Provide the (x, y) coordinate of the cell's center where the given text is located.  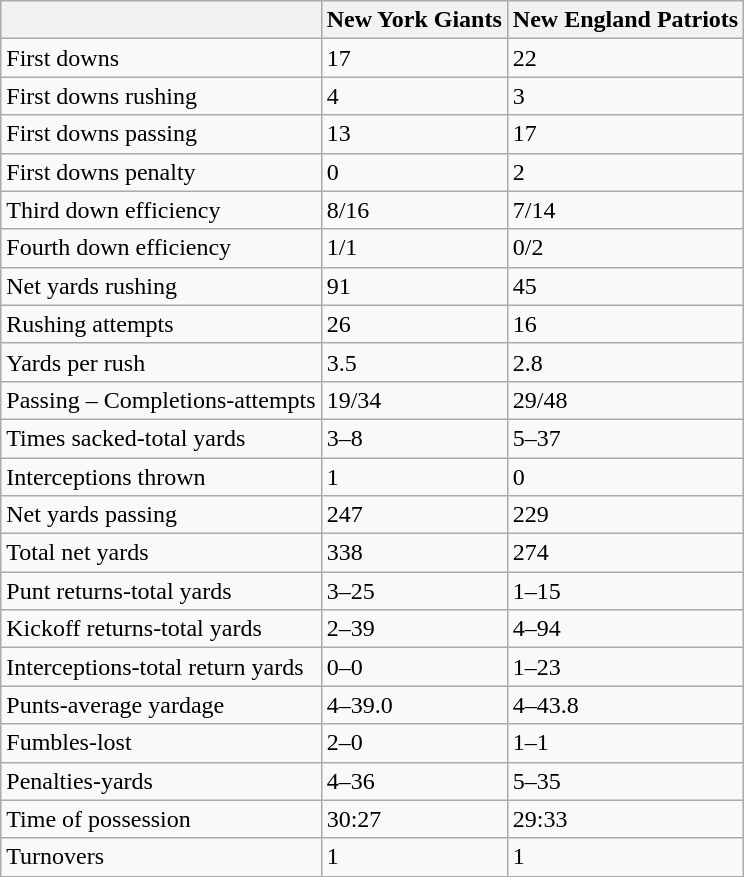
Third down efficiency (161, 210)
0–0 (414, 667)
29:33 (625, 819)
45 (625, 286)
Punt returns-total yards (161, 591)
Total net yards (161, 553)
274 (625, 553)
Net yards passing (161, 515)
4 (414, 96)
4–39.0 (414, 705)
Rushing attempts (161, 324)
Times sacked-total yards (161, 438)
338 (414, 553)
16 (625, 324)
1/1 (414, 248)
3–8 (414, 438)
229 (625, 515)
First downs (161, 58)
Kickoff returns-total yards (161, 629)
26 (414, 324)
1–23 (625, 667)
91 (414, 286)
1–15 (625, 591)
2–0 (414, 743)
New York Giants (414, 20)
30:27 (414, 819)
First downs passing (161, 134)
19/34 (414, 400)
Interceptions thrown (161, 477)
New England Patriots (625, 20)
22 (625, 58)
Interceptions-total return yards (161, 667)
Penalties-yards (161, 781)
3–25 (414, 591)
First downs penalty (161, 172)
4–36 (414, 781)
Fourth down efficiency (161, 248)
8/16 (414, 210)
13 (414, 134)
Fumbles-lost (161, 743)
29/48 (625, 400)
5–37 (625, 438)
1–1 (625, 743)
First downs rushing (161, 96)
2 (625, 172)
Turnovers (161, 857)
3.5 (414, 362)
Punts-average yardage (161, 705)
4–94 (625, 629)
7/14 (625, 210)
3 (625, 96)
5–35 (625, 781)
Time of possession (161, 819)
247 (414, 515)
Passing – Completions-attempts (161, 400)
Net yards rushing (161, 286)
0/2 (625, 248)
Yards per rush (161, 362)
4–43.8 (625, 705)
2–39 (414, 629)
2.8 (625, 362)
